Search for the cell housing the specified text and yield its [x, y] center coordinate. 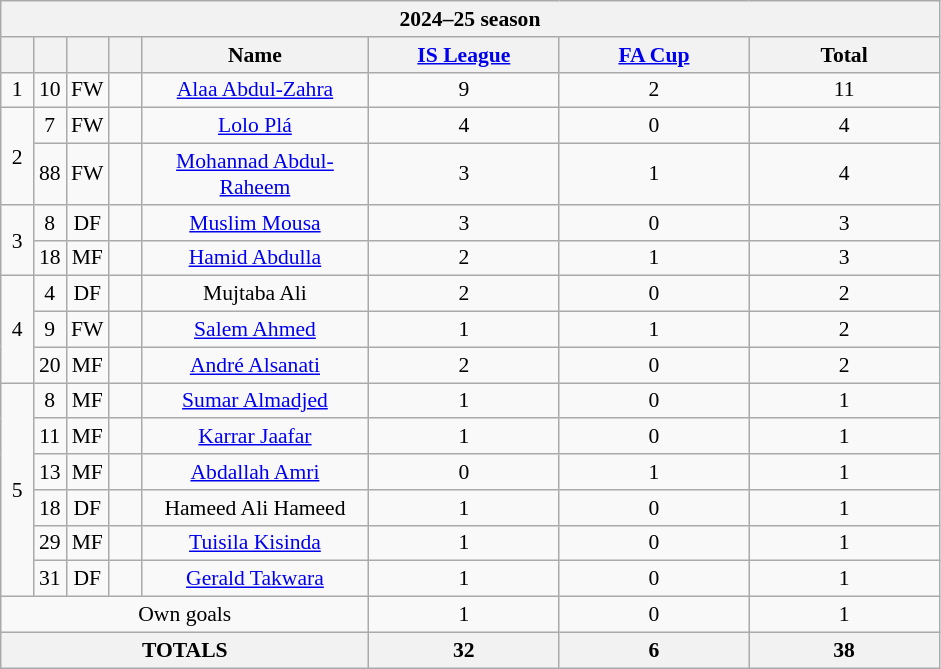
Mohannad Abdul-Raheem [255, 174]
TOTALS [185, 650]
Abdallah Amri [255, 472]
Karrar Jaafar [255, 437]
88 [50, 174]
29 [50, 543]
6 [654, 650]
Salem Ahmed [255, 330]
38 [844, 650]
Hamid Abdulla [255, 258]
Name [255, 55]
2024–25 season [470, 19]
20 [50, 365]
Muslim Mousa [255, 223]
Mujtaba Ali [255, 294]
Hameed Ali Hameed [255, 508]
Tuisila Kisinda [255, 543]
32 [464, 650]
Sumar Almadjed [255, 401]
10 [50, 90]
Lolo Plá [255, 126]
FA Cup [654, 55]
7 [50, 126]
Alaa Abdul-Zahra [255, 90]
5 [18, 490]
IS League [464, 55]
13 [50, 472]
31 [50, 579]
Total [844, 55]
Own goals [185, 615]
Gerald Takwara [255, 579]
André Alsanati [255, 365]
